Detect which cell encompasses the target text, then output its (X, Y) center coordinate. 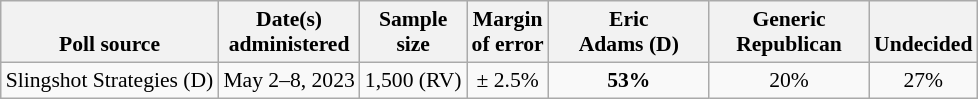
Date(s)administered (288, 32)
EricAdams (D) (629, 32)
Samplesize (414, 32)
20% (789, 80)
GenericRepublican (789, 32)
Undecided (923, 32)
May 2–8, 2023 (288, 80)
Slingshot Strategies (D) (110, 80)
1,500 (RV) (414, 80)
27% (923, 80)
± 2.5% (508, 80)
Poll source (110, 32)
Marginof error (508, 32)
53% (629, 80)
